Return (X, Y) of the center of cell containing provided text 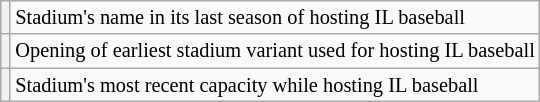
Stadium's name in its last season of hosting IL baseball (274, 17)
Stadium's most recent capacity while hosting IL baseball (274, 85)
Opening of earliest stadium variant used for hosting IL baseball (274, 51)
